Search for the cell housing the specified text and yield its (x, y) center coordinate. 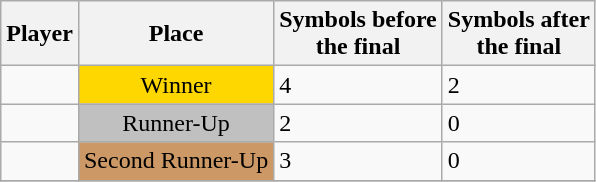
Runner-Up (176, 123)
3 (358, 161)
Winner (176, 85)
Player (40, 34)
Place (176, 34)
Second Runner-Up (176, 161)
Symbols before the final (358, 34)
4 (358, 85)
Symbols after the final (518, 34)
